For the text-containing cell, return its midpoint in (X, Y) coordinate format. 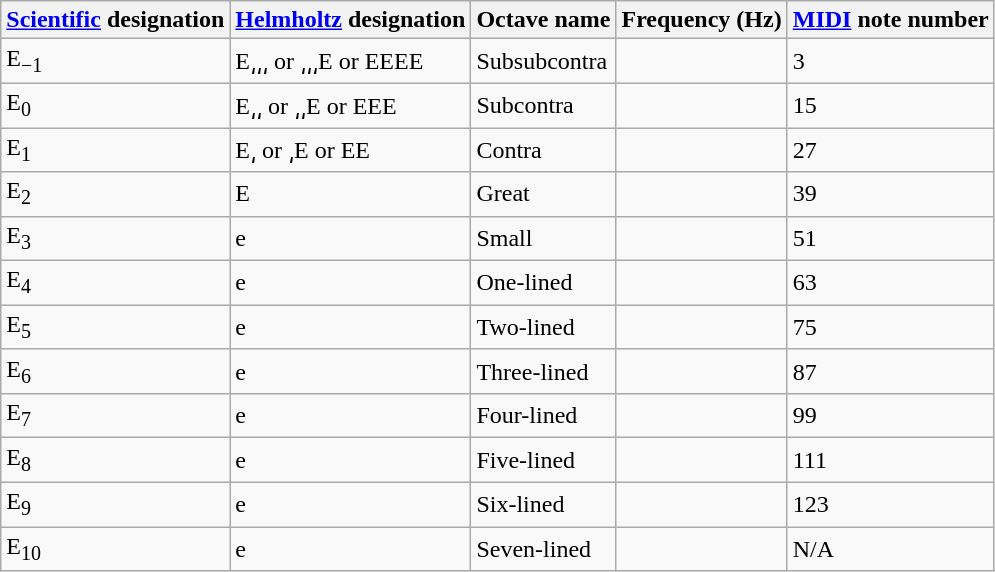
E9 (116, 504)
One-lined (544, 283)
15 (890, 105)
E−1 (116, 61)
Three-lined (544, 371)
E6 (116, 371)
Subcontra (544, 105)
E8 (116, 460)
Small (544, 238)
Subsubcontra (544, 61)
N/A (890, 549)
27 (890, 150)
E͵͵ or ͵͵E or EEE (350, 105)
Octave name (544, 20)
3 (890, 61)
E3 (116, 238)
75 (890, 327)
E͵ or ͵E or EE (350, 150)
E (350, 194)
Helmholtz designation (350, 20)
E10 (116, 549)
39 (890, 194)
Four-lined (544, 416)
E1 (116, 150)
E0 (116, 105)
Frequency (Hz) (702, 20)
99 (890, 416)
E4 (116, 283)
Five-lined (544, 460)
E5 (116, 327)
E͵͵͵ or ͵͵͵E or EEEE (350, 61)
63 (890, 283)
Six-lined (544, 504)
Contra (544, 150)
E2 (116, 194)
Seven-lined (544, 549)
E7 (116, 416)
Two-lined (544, 327)
MIDI note number (890, 20)
111 (890, 460)
Great (544, 194)
51 (890, 238)
Scientific designation (116, 20)
87 (890, 371)
123 (890, 504)
